Find where the given text appears and provide that cell's center as (x, y) coordinate. 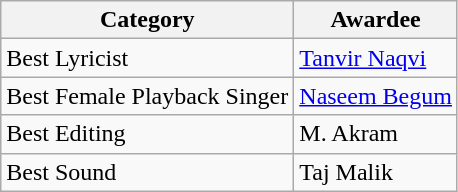
Best Editing (148, 134)
Awardee (376, 20)
M. Akram (376, 134)
Tanvir Naqvi (376, 58)
Best Female Playback Singer (148, 96)
Taj Malik (376, 172)
Best Lyricist (148, 58)
Category (148, 20)
Naseem Begum (376, 96)
Best Sound (148, 172)
